Capture the cell that displays the provided text and extract its [x, y] central coordinate. 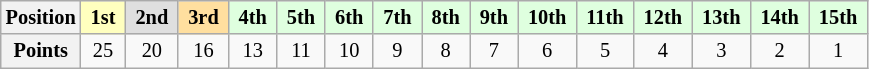
14th [779, 17]
8 [446, 51]
3rd [203, 17]
25 [104, 51]
4 [663, 51]
11 [301, 51]
12th [663, 17]
13th [721, 17]
7th [397, 17]
3 [721, 51]
16 [203, 51]
6 [547, 51]
2 [779, 51]
9th [494, 17]
9 [397, 51]
5th [301, 17]
8th [446, 17]
7 [494, 51]
20 [152, 51]
5 [604, 51]
6th [349, 17]
1st [104, 17]
15th [838, 17]
10th [547, 17]
10 [349, 51]
Points [41, 51]
2nd [152, 17]
4th [253, 17]
1 [838, 51]
13 [253, 51]
Position [41, 17]
11th [604, 17]
